Output the (X, Y) coordinate of the center of the cell containing the given text.  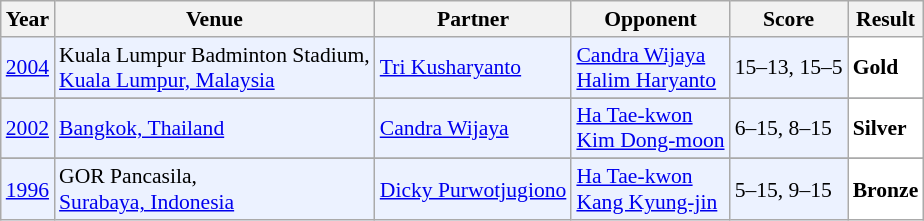
Candra Wijaya (474, 128)
2004 (28, 68)
Venue (214, 19)
Score (789, 19)
6–15, 8–15 (789, 128)
Bronze (886, 190)
1996 (28, 190)
Result (886, 19)
Partner (474, 19)
5–15, 9–15 (789, 190)
15–13, 15–5 (789, 68)
Bangkok, Thailand (214, 128)
Kuala Lumpur Badminton Stadium,Kuala Lumpur, Malaysia (214, 68)
Silver (886, 128)
Opponent (650, 19)
Tri Kusharyanto (474, 68)
Gold (886, 68)
Ha Tae-kwon Kim Dong-moon (650, 128)
2002 (28, 128)
Year (28, 19)
GOR Pancasila,Surabaya, Indonesia (214, 190)
Ha Tae-kwon Kang Kyung-jin (650, 190)
Candra Wijaya Halim Haryanto (650, 68)
Dicky Purwotjugiono (474, 190)
